From the cell containing the given text, extract its center point as [X, Y] coordinate. 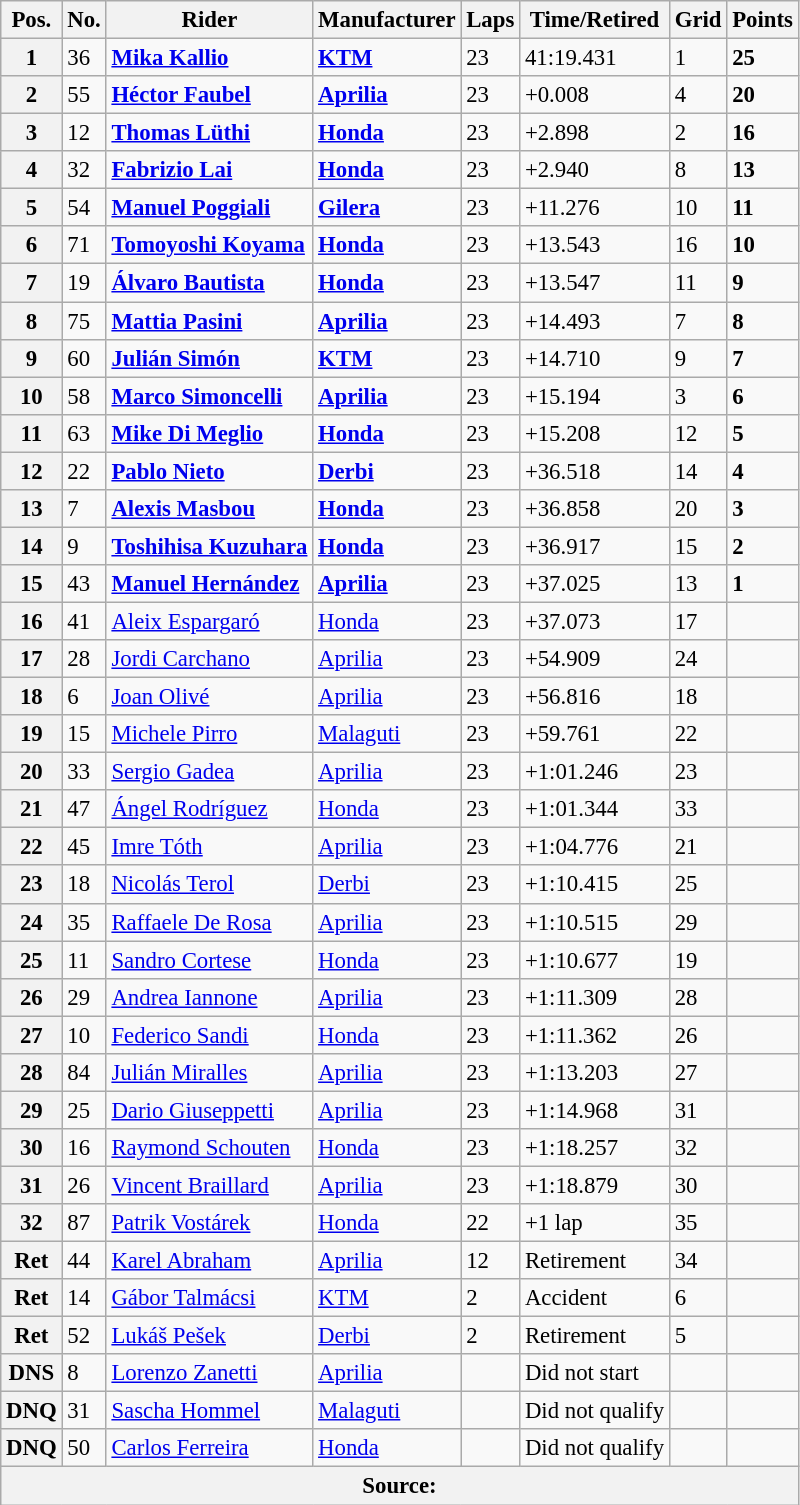
Manufacturer [387, 20]
+1:01.344 [595, 809]
54 [84, 208]
+2.940 [595, 170]
Federico Sandi [210, 1035]
41 [84, 621]
Raymond Schouten [210, 1148]
55 [84, 95]
+37.025 [595, 584]
50 [84, 1449]
+54.909 [595, 659]
Sergio Gadea [210, 772]
43 [84, 584]
+36.858 [595, 509]
60 [84, 358]
Manuel Poggiali [210, 208]
Gábor Talmácsi [210, 1298]
Rider [210, 20]
71 [84, 245]
Thomas Lüthi [210, 133]
+1:10.415 [595, 885]
Gilera [387, 208]
Julián Miralles [210, 1073]
Vincent Braillard [210, 1185]
47 [84, 809]
Julián Simón [210, 358]
+56.816 [595, 697]
58 [84, 396]
63 [84, 433]
Andrea Iannone [210, 997]
Did not start [595, 1373]
Toshihisa Kuzuhara [210, 546]
Sascha Hommel [210, 1411]
Manuel Hernández [210, 584]
+1 lap [595, 1223]
Ángel Rodríguez [210, 809]
Pablo Nieto [210, 471]
Nicolás Terol [210, 885]
+15.208 [595, 433]
+1:18.879 [595, 1185]
+13.543 [595, 245]
+59.761 [595, 734]
+1:18.257 [595, 1148]
+1:11.362 [595, 1035]
Álvaro Bautista [210, 283]
No. [84, 20]
Lukáš Pešek [210, 1336]
44 [84, 1261]
+1:10.515 [595, 922]
Raffaele De Rosa [210, 922]
Alexis Masbou [210, 509]
Michele Pirro [210, 734]
Tomoyoshi Koyama [210, 245]
Lorenzo Zanetti [210, 1373]
Mattia Pasini [210, 321]
+1:04.776 [595, 847]
+1:13.203 [595, 1073]
Grid [698, 20]
Mika Kallio [210, 58]
+11.276 [595, 208]
Sandro Cortese [210, 960]
45 [84, 847]
Dario Giuseppetti [210, 1110]
52 [84, 1336]
DNS [32, 1373]
87 [84, 1223]
+36.518 [595, 471]
Accident [595, 1298]
+1:10.677 [595, 960]
Carlos Ferreira [210, 1449]
+1:11.309 [595, 997]
Marco Simoncelli [210, 396]
Time/Retired [595, 20]
Imre Tóth [210, 847]
41:19.431 [595, 58]
+14.710 [595, 358]
Joan Olivé [210, 697]
Mike Di Meglio [210, 433]
+36.917 [595, 546]
Laps [490, 20]
Patrik Vostárek [210, 1223]
+15.194 [595, 396]
Points [762, 20]
36 [84, 58]
+37.073 [595, 621]
75 [84, 321]
Source: [400, 1486]
34 [698, 1261]
+1:14.968 [595, 1110]
+14.493 [595, 321]
Héctor Faubel [210, 95]
Fabrizio Lai [210, 170]
+1:01.246 [595, 772]
Aleix Espargaró [210, 621]
+2.898 [595, 133]
Pos. [32, 20]
84 [84, 1073]
Karel Abraham [210, 1261]
+13.547 [595, 283]
+0.008 [595, 95]
Jordi Carchano [210, 659]
